Detect which cell encompasses the target text, then output its (x, y) center coordinate. 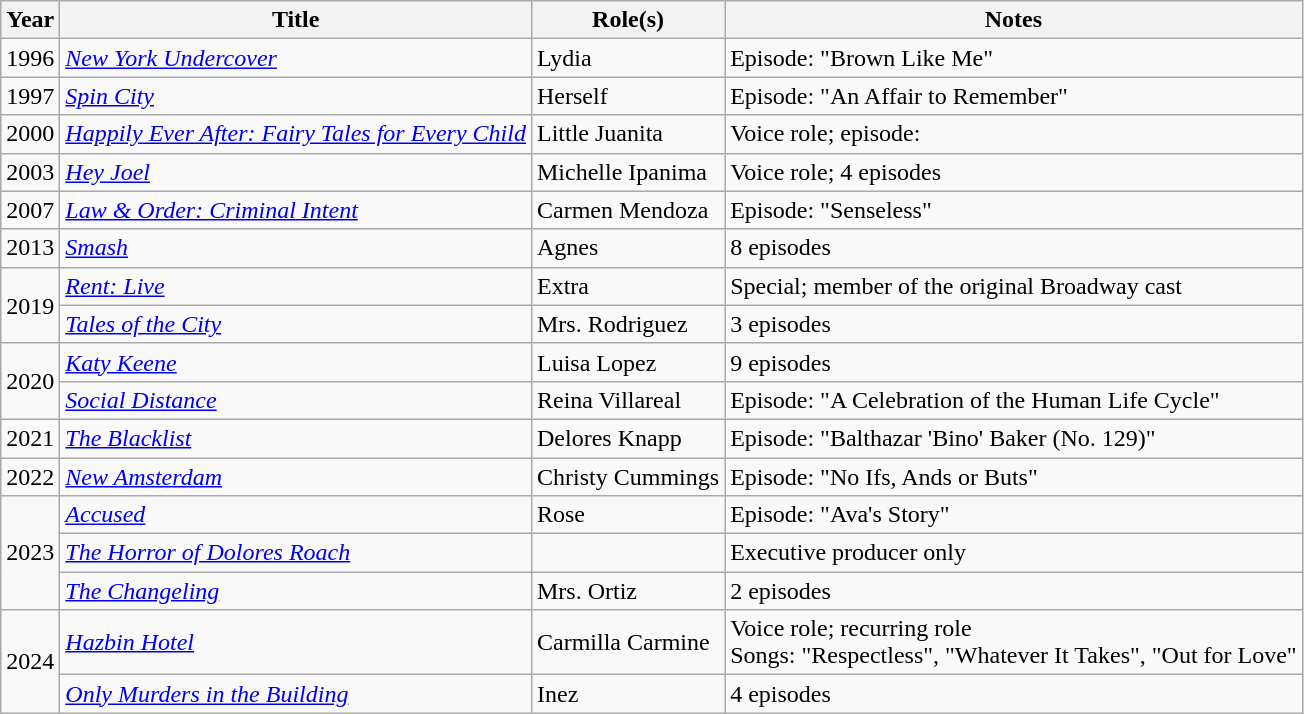
Smash (296, 248)
Voice role; recurring roleSongs: "Respectless", "Whatever It Takes", "Out for Love" (1014, 642)
Episode: "Balthazar 'Bino' Baker (No. 129)" (1014, 438)
Only Murders in the Building (296, 694)
Notes (1014, 20)
New York Undercover (296, 58)
Social Distance (296, 400)
Episode: "Senseless" (1014, 210)
Episode: "Ava's Story" (1014, 515)
The Changeling (296, 591)
8 episodes (1014, 248)
2024 (30, 662)
Rent: Live (296, 286)
2000 (30, 134)
Michelle Ipanima (628, 172)
Mrs. Ortiz (628, 591)
Accused (296, 515)
Happily Ever After: Fairy Tales for Every Child (296, 134)
Extra (628, 286)
Lydia (628, 58)
Executive producer only (1014, 553)
Title (296, 20)
Law & Order: Criminal Intent (296, 210)
Carmilla Carmine (628, 642)
1996 (30, 58)
Episode: "An Affair to Remember" (1014, 96)
Mrs. Rodriguez (628, 324)
Carmen Mendoza (628, 210)
2003 (30, 172)
Episode: "Brown Like Me" (1014, 58)
Reina Villareal (628, 400)
Voice role; episode: (1014, 134)
Little Juanita (628, 134)
Inez (628, 694)
Special; member of the original Broadway cast (1014, 286)
3 episodes (1014, 324)
Rose (628, 515)
4 episodes (1014, 694)
2007 (30, 210)
1997 (30, 96)
Delores Knapp (628, 438)
2019 (30, 305)
Year (30, 20)
Katy Keene (296, 362)
Agnes (628, 248)
The Horror of Dolores Roach (296, 553)
9 episodes (1014, 362)
Voice role; 4 episodes (1014, 172)
2 episodes (1014, 591)
Tales of the City (296, 324)
2013 (30, 248)
Episode: "A Celebration of the Human Life Cycle" (1014, 400)
New Amsterdam (296, 477)
2020 (30, 381)
2022 (30, 477)
The Blacklist (296, 438)
Spin City (296, 96)
Hazbin Hotel (296, 642)
Hey Joel (296, 172)
Christy Cummings (628, 477)
Luisa Lopez (628, 362)
Episode: "No Ifs, Ands or Buts" (1014, 477)
Role(s) (628, 20)
Herself (628, 96)
2021 (30, 438)
2023 (30, 553)
